For the text-containing cell, return its midpoint in [X, Y] coordinate format. 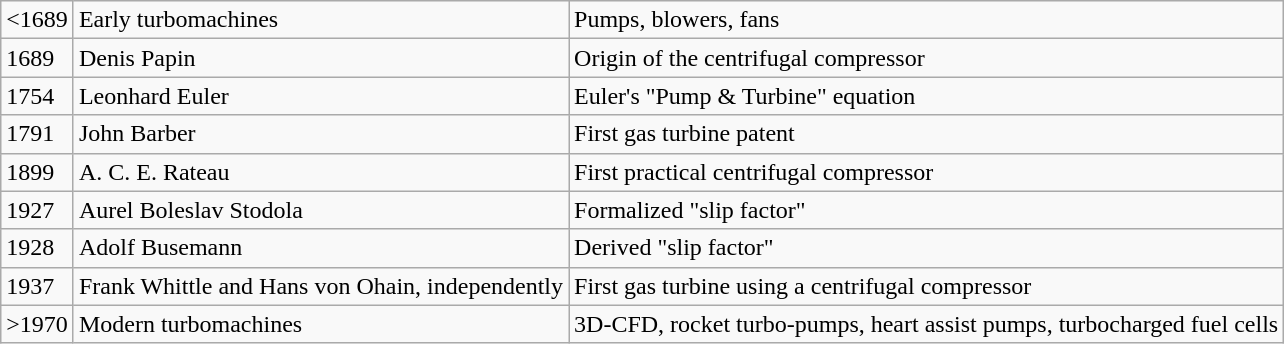
1791 [38, 134]
First gas turbine using a centrifugal compressor [926, 286]
Denis Papin [320, 58]
Adolf Busemann [320, 248]
Leonhard Euler [320, 96]
1899 [38, 172]
1927 [38, 210]
First practical centrifugal compressor [926, 172]
1689 [38, 58]
Origin of the centrifugal compressor [926, 58]
Derived "slip factor" [926, 248]
Formalized "slip factor" [926, 210]
Pumps, blowers, fans [926, 20]
<1689 [38, 20]
1754 [38, 96]
Aurel Boleslav Stodola [320, 210]
1937 [38, 286]
Modern turbomachines [320, 324]
Early turbomachines [320, 20]
>1970 [38, 324]
John Barber [320, 134]
First gas turbine patent [926, 134]
3D-CFD, rocket turbo-pumps, heart assist pumps, turbocharged fuel cells [926, 324]
1928 [38, 248]
A. C. E. Rateau [320, 172]
Frank Whittle and Hans von Ohain, independently [320, 286]
Euler's "Pump & Turbine" equation [926, 96]
